Determine the (X, Y) coordinate at the center of the cell enclosing the given text.  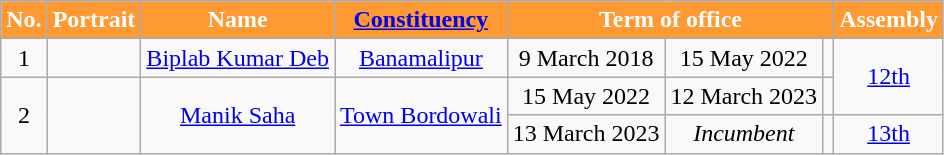
Portrait (94, 20)
Town Bordowali (422, 115)
Banamalipur (422, 58)
No. (24, 20)
Constituency (422, 20)
2 (24, 115)
12 March 2023 (744, 96)
12th (889, 77)
9 March 2018 (586, 58)
Name (238, 20)
Biplab Kumar Deb (238, 58)
Assembly (889, 20)
Manik Saha (238, 115)
13th (889, 134)
13 March 2023 (586, 134)
Incumbent (744, 134)
Term of office (670, 20)
1 (24, 58)
